Search for the cell housing the specified text and yield its [x, y] center coordinate. 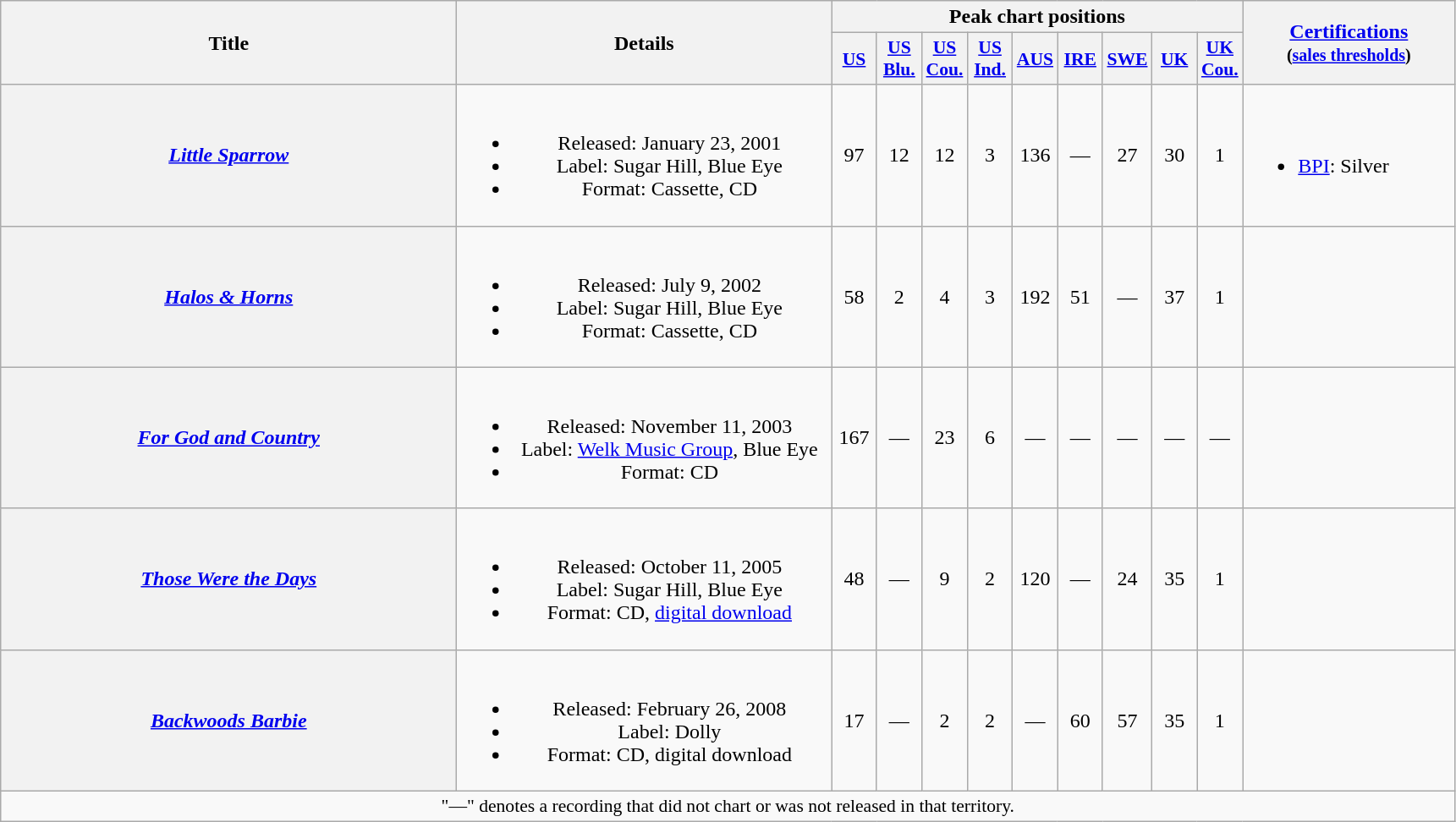
Released: January 23, 2001Label: Sugar Hill, Blue EyeFormat: Cassette, CD [645, 156]
30 [1174, 156]
24 [1127, 578]
9 [945, 578]
57 [1127, 721]
SWE [1127, 59]
Halos & Horns [228, 296]
For God and Country [228, 438]
Little Sparrow [228, 156]
"—" denotes a recording that did not chart or was not released in that territory. [728, 806]
Title [228, 42]
Details [645, 42]
4 [945, 296]
Backwoods Barbie [228, 721]
51 [1080, 296]
167 [854, 438]
6 [990, 438]
Certifications(sales thresholds) [1349, 42]
US Ind. [990, 59]
Released: November 11, 2003Label: Welk Music Group, Blue EyeFormat: CD [645, 438]
192 [1036, 296]
Peak chart positions [1037, 17]
Released: February 26, 2008Label: DollyFormat: CD, digital download [645, 721]
Those Were the Days [228, 578]
Released: July 9, 2002Label: Sugar Hill, Blue EyeFormat: Cassette, CD [645, 296]
IRE [1080, 59]
17 [854, 721]
23 [945, 438]
Released: October 11, 2005Label: Sugar Hill, Blue EyeFormat: CD, digital download [645, 578]
UK [1174, 59]
AUS [1036, 59]
UK Cou. [1220, 59]
60 [1080, 721]
120 [1036, 578]
USBlu. [898, 59]
136 [1036, 156]
US [854, 59]
37 [1174, 296]
58 [854, 296]
US Cou. [945, 59]
27 [1127, 156]
48 [854, 578]
BPI: Silver [1349, 156]
97 [854, 156]
